From the cell containing the given text, extract its center point as [x, y] coordinate. 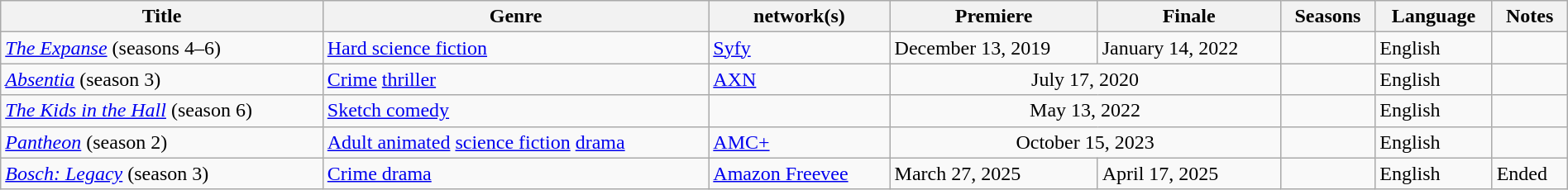
AXN [799, 79]
Pantheon (season 2) [162, 142]
Crime thriller [516, 79]
Seasons [1328, 17]
Bosch: Legacy (season 3) [162, 173]
October 15, 2023 [1085, 142]
Ended [1530, 173]
December 13, 2019 [994, 48]
Genre [516, 17]
Absentia (season 3) [162, 79]
AMC+ [799, 142]
The Expanse (seasons 4–6) [162, 48]
Hard science fiction [516, 48]
May 13, 2022 [1085, 111]
Premiere [994, 17]
Notes [1530, 17]
Title [162, 17]
The Kids in the Hall (season 6) [162, 111]
Language [1434, 17]
Amazon Freevee [799, 173]
Syfy [799, 48]
Adult animated science fiction drama [516, 142]
January 14, 2022 [1189, 48]
July 17, 2020 [1085, 79]
Crime drama [516, 173]
Sketch comedy [516, 111]
Finale [1189, 17]
network(s) [799, 17]
March 27, 2025 [994, 173]
April 17, 2025 [1189, 173]
